Pinpoint the cell where the given text exists, returning its (X, Y) midpoint coordinate. 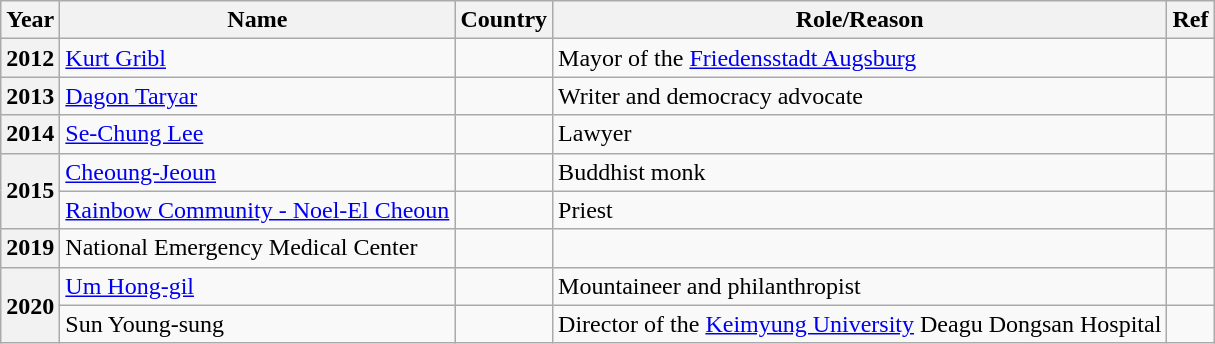
Role/Reason (860, 20)
Um Hong-gil (258, 286)
Dagon Taryar (258, 96)
Buddhist monk (860, 172)
National Emergency Medical Center (258, 248)
Cheoung-Jeoun (258, 172)
2013 (30, 96)
Se-Chung Lee (258, 134)
Mayor of the Friedensstadt Augsburg (860, 58)
Priest (860, 210)
Year (30, 20)
2014 (30, 134)
Kurt Gribl (258, 58)
Mountaineer and philanthropist (860, 286)
Country (504, 20)
Rainbow Community - Noel-El Cheoun (258, 210)
2019 (30, 248)
Name (258, 20)
Ref (1190, 20)
Sun Young-sung (258, 324)
2015 (30, 191)
Lawyer (860, 134)
Director of the Keimyung University Deagu Dongsan Hospital (860, 324)
2012 (30, 58)
Writer and democracy advocate (860, 96)
2020 (30, 305)
